Search for the cell housing the specified text and yield its [X, Y] center coordinate. 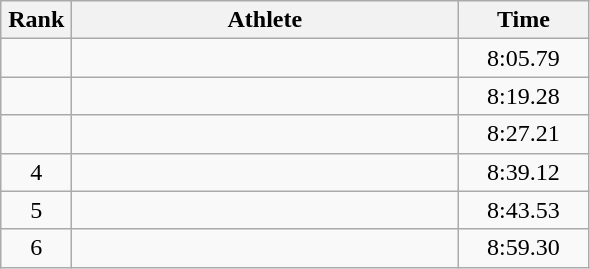
8:19.28 [524, 96]
Athlete [265, 20]
8:39.12 [524, 172]
8:05.79 [524, 58]
4 [36, 172]
Time [524, 20]
8:43.53 [524, 210]
Rank [36, 20]
8:27.21 [524, 134]
6 [36, 248]
8:59.30 [524, 248]
5 [36, 210]
